Extract the [x, y] coordinate from the center of the cell holding the provided text.  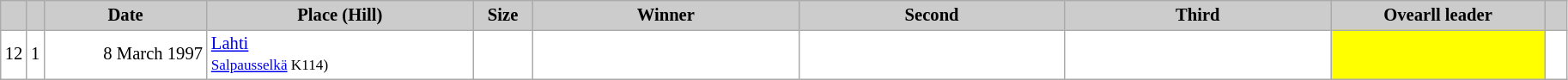
Second [932, 15]
1 [35, 54]
Size [503, 15]
Ovearll leader [1438, 15]
Place (Hill) [340, 15]
LahtiSalpausselkä K114) [340, 54]
Date [125, 15]
Winner [665, 15]
12 [14, 54]
Third [1198, 15]
8 March 1997 [125, 54]
